Detect which cell encompasses the target text, then output its [x, y] center coordinate. 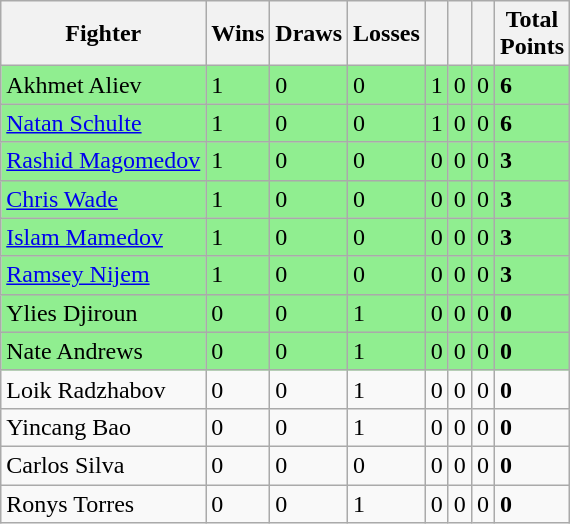
Loik Radzhabov [104, 389]
Rashid Magomedov [104, 161]
Ronys Torres [104, 503]
Ramsey Nijem [104, 275]
Chris Wade [104, 199]
Ylies Djiroun [104, 313]
Wins [238, 34]
Islam Mamedov [104, 237]
Fighter [104, 34]
Yincang Bao [104, 427]
Losses [387, 34]
Natan Schulte [104, 123]
Total Points [532, 34]
Draws [309, 34]
Nate Andrews [104, 351]
Carlos Silva [104, 465]
Akhmet Aliev [104, 85]
